Pinpoint the cell where the given text exists, returning its [x, y] midpoint coordinate. 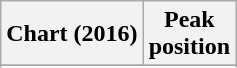
Chart (2016) [72, 34]
Peak position [189, 34]
